Return (X, Y) of the center of cell containing provided text 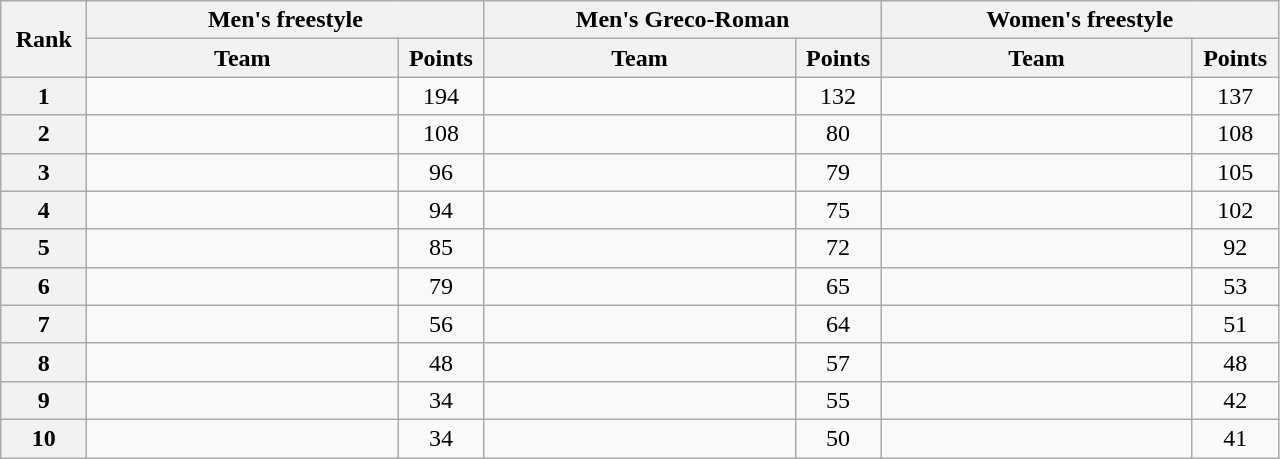
9 (44, 400)
Rank (44, 39)
3 (44, 172)
64 (838, 324)
105 (1235, 172)
6 (44, 286)
92 (1235, 248)
55 (838, 400)
80 (838, 134)
2 (44, 134)
75 (838, 210)
102 (1235, 210)
Men's Greco-Roman (682, 20)
96 (441, 172)
85 (441, 248)
53 (1235, 286)
5 (44, 248)
7 (44, 324)
56 (441, 324)
132 (838, 96)
51 (1235, 324)
57 (838, 362)
72 (838, 248)
Women's freestyle (1080, 20)
8 (44, 362)
50 (838, 438)
10 (44, 438)
4 (44, 210)
41 (1235, 438)
1 (44, 96)
Men's freestyle (286, 20)
94 (441, 210)
194 (441, 96)
42 (1235, 400)
65 (838, 286)
137 (1235, 96)
